Determine the (x, y) coordinate at the center of the cell enclosing the given text.  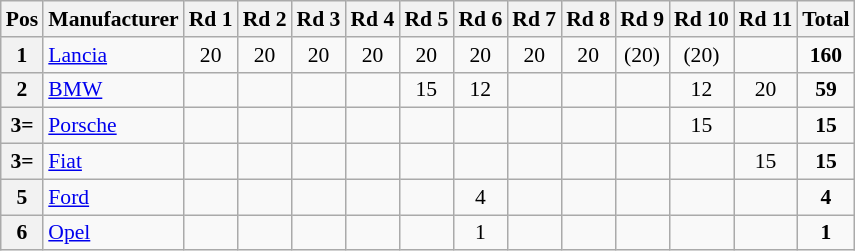
160 (826, 55)
BMW (113, 90)
Rd 3 (319, 19)
Pos (22, 19)
Opel (113, 233)
Rd 10 (702, 19)
Rd 5 (426, 19)
Fiat (113, 162)
Ford (113, 197)
5 (22, 197)
Rd 2 (265, 19)
Lancia (113, 55)
Rd 8 (588, 19)
Rd 1 (211, 19)
Rd 4 (372, 19)
6 (22, 233)
Rd 11 (766, 19)
Rd 9 (642, 19)
Porsche (113, 126)
Total (826, 19)
59 (826, 90)
Rd 6 (480, 19)
Rd 7 (534, 19)
Manufacturer (113, 19)
2 (22, 90)
